Locate the cell with the specified text and output its [X, Y] center coordinate. 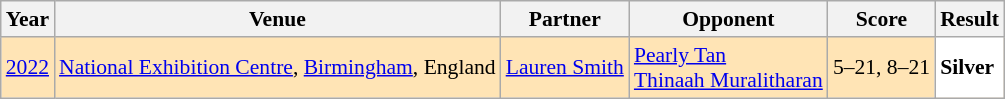
Year [28, 19]
Opponent [728, 19]
2022 [28, 68]
Silver [970, 68]
Venue [278, 19]
Result [970, 19]
Partner [565, 19]
Score [882, 19]
Pearly Tan Thinaah Muralitharan [728, 68]
5–21, 8–21 [882, 68]
Lauren Smith [565, 68]
National Exhibition Centre, Birmingham, England [278, 68]
